Scan for the cell matching the given text and deliver its [X, Y] coordinate at center. 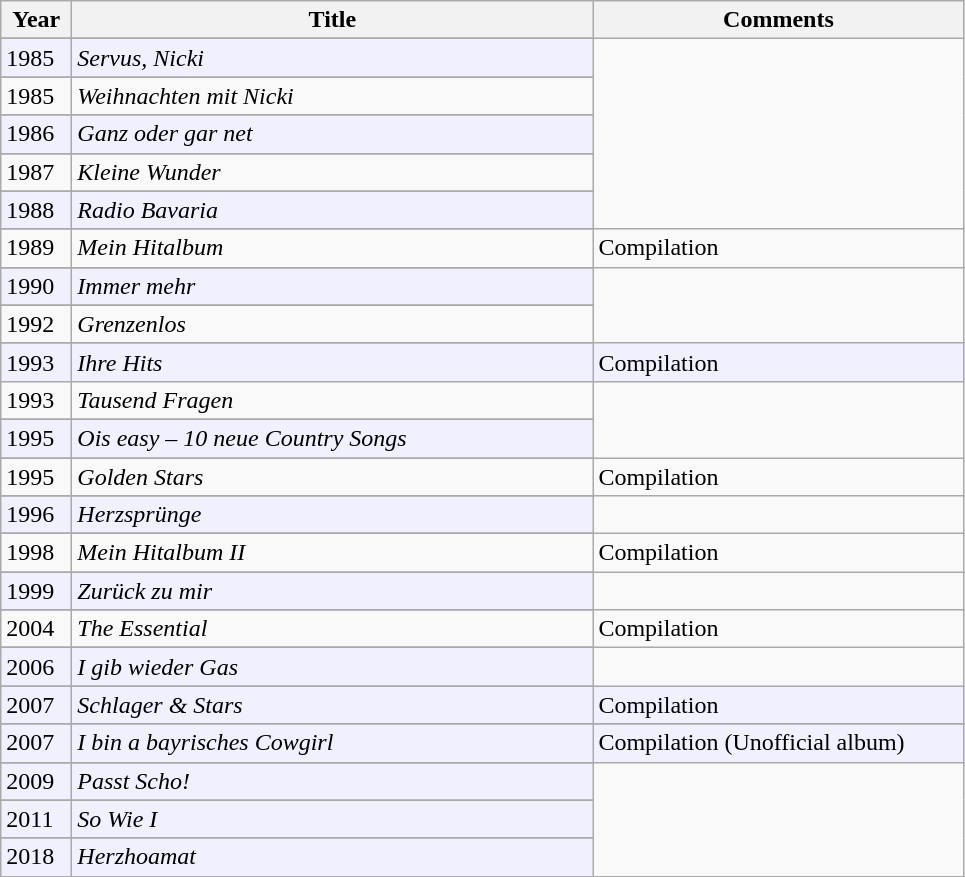
Immer mehr [332, 286]
1999 [36, 591]
Kleine Wunder [332, 172]
2018 [36, 857]
Golden Stars [332, 477]
Herzsprünge [332, 515]
Grenzenlos [332, 324]
Mein Hitalbum II [332, 553]
Comments [778, 20]
I gib wieder Gas [332, 667]
1987 [36, 172]
Zurück zu mir [332, 591]
Ois easy – 10 neue Country Songs [332, 438]
The Essential [332, 629]
2004 [36, 629]
Ihre Hits [332, 362]
Passt Scho! [332, 781]
Servus, Nicki [332, 58]
Title [332, 20]
Year [36, 20]
Compilation (Unofficial album) [778, 743]
So Wie I [332, 819]
1990 [36, 286]
2006 [36, 667]
1989 [36, 248]
1988 [36, 210]
2009 [36, 781]
1998 [36, 553]
Radio Bavaria [332, 210]
1986 [36, 134]
Schlager & Stars [332, 705]
Mein Hitalbum [332, 248]
I bin a bayrisches Cowgirl [332, 743]
Tausend Fragen [332, 400]
1996 [36, 515]
1992 [36, 324]
2011 [36, 819]
Herzhoamat [332, 857]
Weihnachten mit Nicki [332, 96]
Ganz oder gar net [332, 134]
